Return the (X, Y) coordinate for the center point of the cell that contains the specified text.  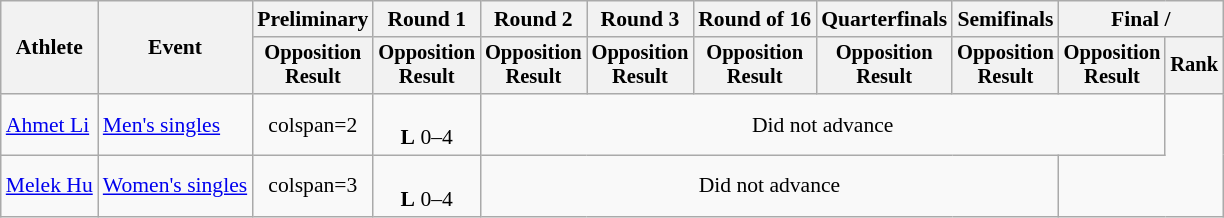
Preliminary (312, 19)
colspan=3 (312, 186)
Rank (1194, 66)
Final / (1141, 19)
Men's singles (175, 124)
Women's singles (175, 186)
colspan=2 (312, 124)
Event (175, 48)
Round 2 (534, 19)
Athlete (50, 48)
Ahmet Li (50, 124)
Round 1 (426, 19)
Semifinals (1006, 19)
Round 3 (640, 19)
Melek Hu (50, 186)
Quarterfinals (884, 19)
Round of 16 (754, 19)
